Provide the [X, Y] coordinate of the cell's center where the given text is located.  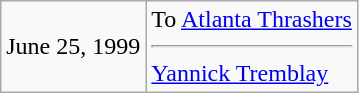
June 25, 1999 [74, 47]
To Atlanta ThrashersYannick Tremblay [252, 47]
